Find where the given text appears and provide that cell's center as (X, Y) coordinate. 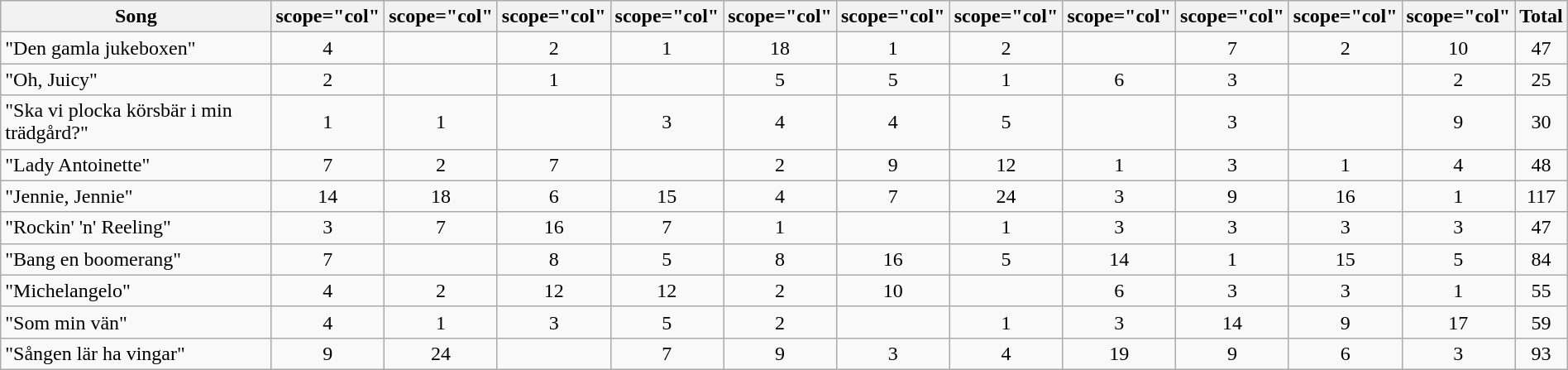
93 (1542, 353)
"Sången lär ha vingar" (136, 353)
55 (1542, 291)
84 (1542, 259)
117 (1542, 196)
17 (1459, 322)
"Jennie, Jennie" (136, 196)
"Ska vi plocka körsbär i min trädgård?" (136, 123)
48 (1542, 165)
30 (1542, 123)
"Lady Antoinette" (136, 165)
"Oh, Juicy" (136, 79)
25 (1542, 79)
19 (1120, 353)
Total (1542, 17)
"Som min vän" (136, 322)
"Bang en boomerang" (136, 259)
59 (1542, 322)
"Rockin' 'n' Reeling" (136, 228)
"Den gamla jukeboxen" (136, 48)
Song (136, 17)
"Michelangelo" (136, 291)
